For the text-containing cell, return its midpoint in [x, y] coordinate format. 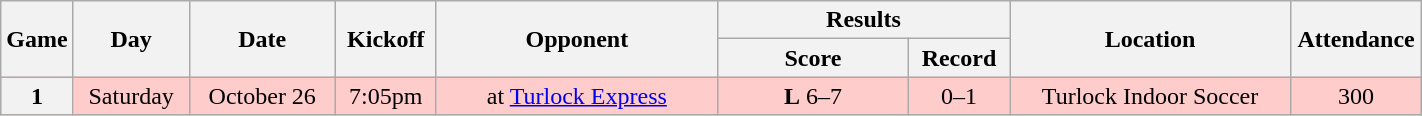
Results [863, 20]
at Turlock Express [576, 96]
Game [37, 39]
Kickoff [386, 39]
Day [131, 39]
Location [1150, 39]
7:05pm [386, 96]
Record [958, 58]
Saturday [131, 96]
Opponent [576, 39]
Attendance [1356, 39]
1 [37, 96]
October 26 [262, 96]
Turlock Indoor Soccer [1150, 96]
Score [812, 58]
300 [1356, 96]
0–1 [958, 96]
L 6–7 [812, 96]
Date [262, 39]
